For the text-containing cell, return its midpoint in (x, y) coordinate format. 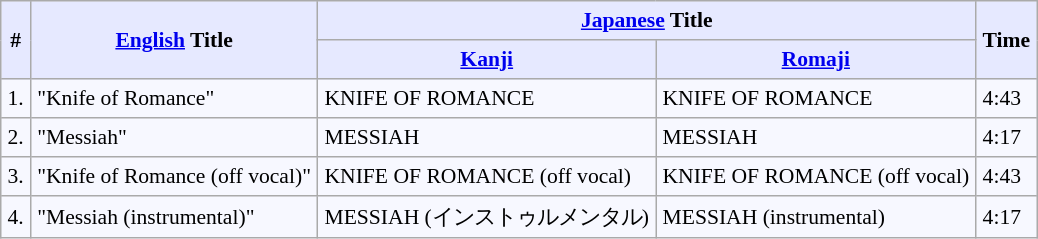
Romaji (816, 60)
"Knife of Romance (off vocal)" (174, 176)
"Messiah" (174, 138)
1. (16, 98)
MESSIAH (instrumental) (816, 217)
Kanji (487, 60)
"Knife of Romance" (174, 98)
Japanese Title (647, 20)
"Messiah (instrumental)" (174, 217)
English Title (174, 40)
Time (1006, 40)
MESSIAH (インストゥルメンタル) (487, 217)
# (16, 40)
2. (16, 138)
3. (16, 176)
4. (16, 217)
